Locate the cell with the specified text and output its [X, Y] center coordinate. 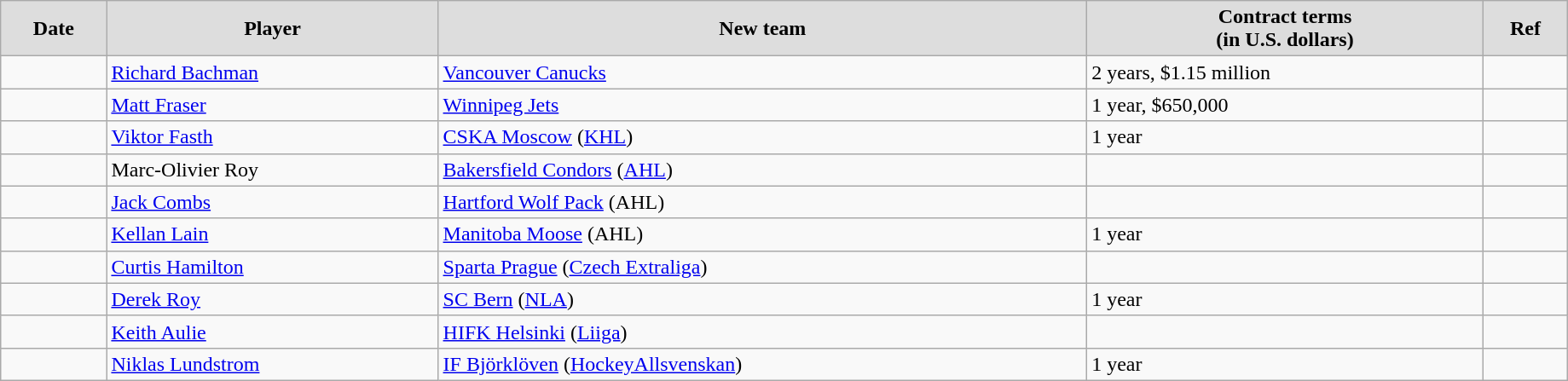
Bakersfield Condors (AHL) [762, 170]
IF Björklöven (HockeyAllsvenskan) [762, 364]
Date [54, 29]
SC Bern (NLA) [762, 299]
Manitoba Moose (AHL) [762, 234]
Ref [1525, 29]
Contract terms(in U.S. dollars) [1286, 29]
Kellan Lain [273, 234]
Vancouver Canucks [762, 72]
CSKA Moscow (KHL) [762, 137]
Matt Fraser [273, 105]
Richard Bachman [273, 72]
Viktor Fasth [273, 137]
Sparta Prague (Czech Extraliga) [762, 267]
1 year, $650,000 [1286, 105]
Curtis Hamilton [273, 267]
Derek Roy [273, 299]
Keith Aulie [273, 332]
Niklas Lundstrom [273, 364]
HIFK Helsinki (Liiga) [762, 332]
Jack Combs [273, 202]
Marc-Olivier Roy [273, 170]
Player [273, 29]
Winnipeg Jets [762, 105]
Hartford Wolf Pack (AHL) [762, 202]
New team [762, 29]
2 years, $1.15 million [1286, 72]
